Capture the cell that displays the provided text and extract its (x, y) central coordinate. 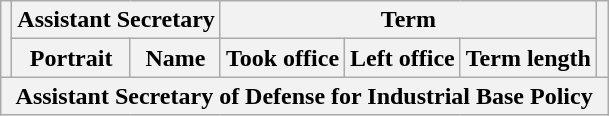
Term length (528, 58)
Name (175, 58)
Assistant Secretary (116, 20)
Left office (403, 58)
Term (408, 20)
Assistant Secretary of Defense for Industrial Base Policy (304, 96)
Took office (282, 58)
Portrait (72, 58)
